Find where the given text appears and provide that cell's center as [x, y] coordinate. 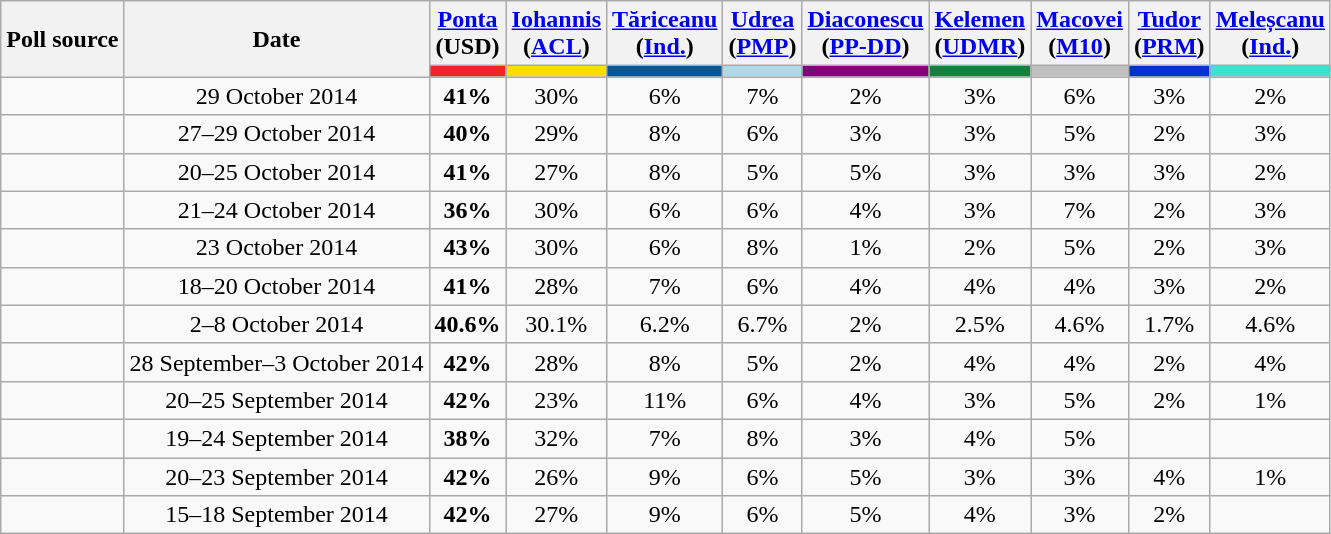
28 September–3 October 2014 [276, 362]
Meleșcanu(Ind.) [1270, 34]
23% [556, 400]
15–18 September 2014 [276, 515]
20–23 September 2014 [276, 477]
Iohannis(ACL) [556, 34]
Ponta(USD) [468, 34]
6.2% [665, 324]
38% [468, 438]
2.5% [980, 324]
1.7% [1169, 324]
Diaconescu(PP-DD) [866, 34]
26% [556, 477]
29 October 2014 [276, 96]
29% [556, 134]
18–20 October 2014 [276, 286]
30.1% [556, 324]
11% [665, 400]
Poll source [62, 39]
43% [468, 248]
36% [468, 210]
6.7% [762, 324]
27–29 October 2014 [276, 134]
20–25 October 2014 [276, 172]
Tudor(PRM) [1169, 34]
21–24 October 2014 [276, 210]
Macovei(M10) [1080, 34]
40% [468, 134]
19–24 September 2014 [276, 438]
20–25 September 2014 [276, 400]
40.6% [468, 324]
23 October 2014 [276, 248]
Tăriceanu(Ind.) [665, 34]
32% [556, 438]
Kelemen(UDMR) [980, 34]
Udrea(PMP) [762, 34]
2–8 October 2014 [276, 324]
Date [276, 39]
